Locate the cell with the specified text and output its [X, Y] center coordinate. 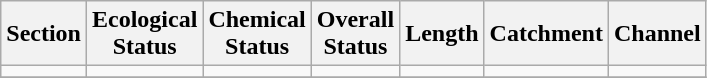
EcologicalStatus [144, 34]
Catchment [546, 34]
OverallStatus [355, 34]
Section [44, 34]
ChemicalStatus [257, 34]
Channel [657, 34]
Length [442, 34]
